Return the [x, y] coordinate for the center point of the cell that contains the specified text.  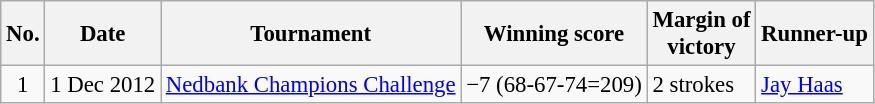
Margin ofvictory [702, 34]
Nedbank Champions Challenge [310, 85]
2 strokes [702, 85]
1 [23, 85]
1 Dec 2012 [103, 85]
No. [23, 34]
Winning score [554, 34]
Tournament [310, 34]
Date [103, 34]
Jay Haas [814, 85]
−7 (68-67-74=209) [554, 85]
Runner-up [814, 34]
